Return the (X, Y) coordinate for the center point of the cell that contains the specified text.  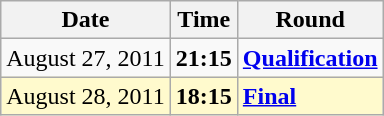
August 28, 2011 (86, 96)
Date (86, 20)
21:15 (204, 58)
Round (310, 20)
August 27, 2011 (86, 58)
Time (204, 20)
Final (310, 96)
18:15 (204, 96)
Qualification (310, 58)
